Return [X, Y] of the center of cell containing provided text 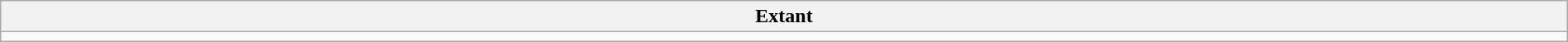
Extant [784, 16]
